Extract the (X, Y) coordinate from the center of the cell holding the provided text.  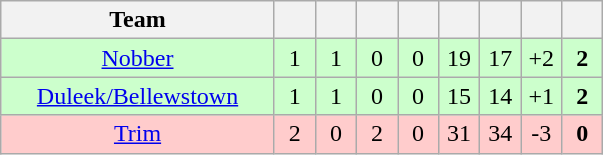
Trim (138, 134)
Duleek/Bellewstown (138, 96)
+1 (542, 96)
+2 (542, 58)
Nobber (138, 58)
15 (460, 96)
19 (460, 58)
17 (500, 58)
Team (138, 20)
34 (500, 134)
14 (500, 96)
31 (460, 134)
-3 (542, 134)
